Determine the [X, Y] coordinate at the center of the cell enclosing the given text.  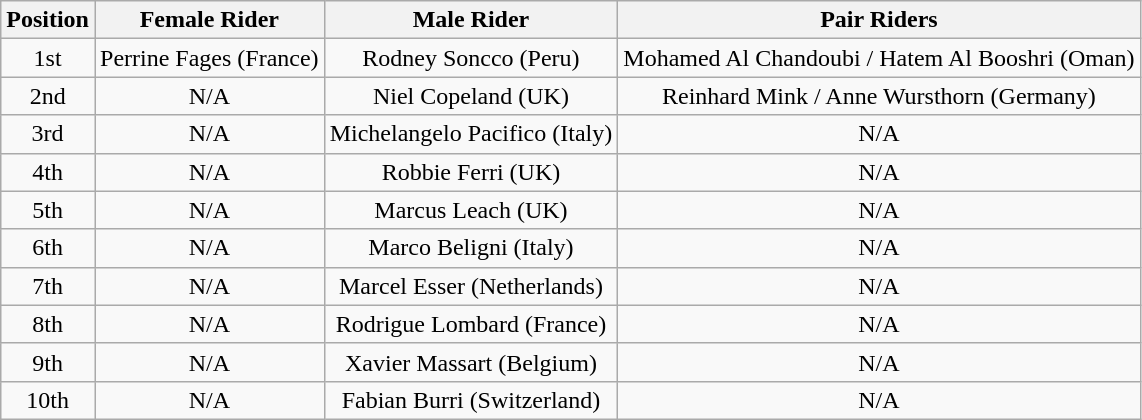
Robbie Ferri (UK) [471, 172]
Niel Copeland (UK) [471, 96]
Reinhard Mink / Anne Wursthorn (Germany) [879, 96]
Marcel Esser (Netherlands) [471, 286]
Rodney Soncco (Peru) [471, 58]
Rodrigue Lombard (France) [471, 324]
5th [48, 210]
4th [48, 172]
Fabian Burri (Switzerland) [471, 400]
Marcus Leach (UK) [471, 210]
8th [48, 324]
Pair Riders [879, 20]
6th [48, 248]
Female Rider [209, 20]
2nd [48, 96]
Marco Beligni (Italy) [471, 248]
10th [48, 400]
Michelangelo Pacifico (Italy) [471, 134]
Mohamed Al Chandoubi / Hatem Al Booshri (Oman) [879, 58]
Xavier Massart (Belgium) [471, 362]
9th [48, 362]
Perrine Fages (France) [209, 58]
3rd [48, 134]
1st [48, 58]
Position [48, 20]
Male Rider [471, 20]
7th [48, 286]
